From the cell containing the given text, extract its center point as (x, y) coordinate. 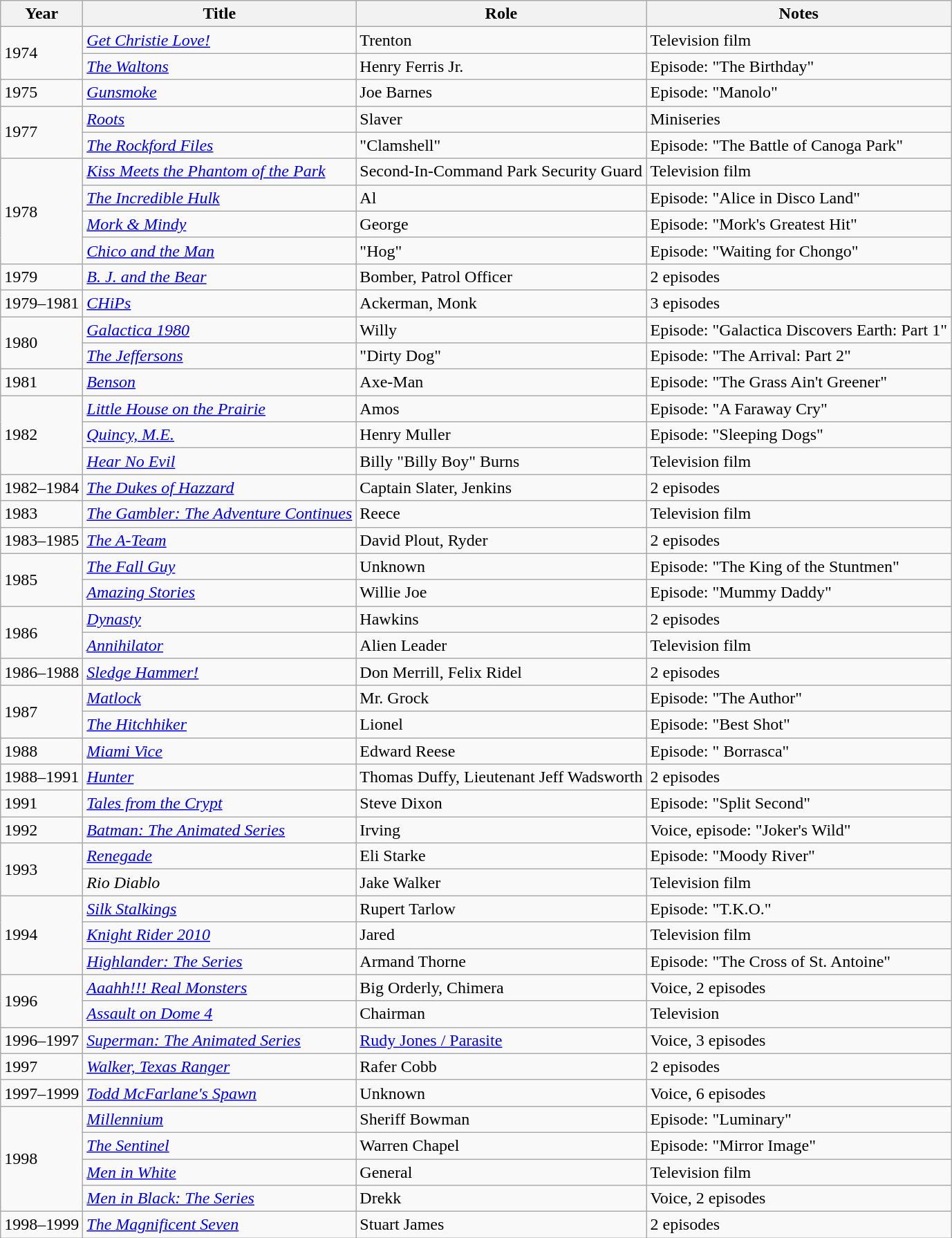
Quincy, M.E. (220, 435)
Axe-Man (501, 382)
Sledge Hammer! (220, 672)
1979–1981 (41, 303)
Rafer Cobb (501, 1066)
Episode: "Galactica Discovers Earth: Part 1" (799, 330)
Batman: The Animated Series (220, 830)
Alien Leader (501, 645)
Captain Slater, Jenkins (501, 488)
Steve Dixon (501, 804)
Men in White (220, 1172)
Mr. Grock (501, 698)
1982–1984 (41, 488)
Walker, Texas Ranger (220, 1066)
Roots (220, 119)
Highlander: The Series (220, 961)
Assault on Dome 4 (220, 1014)
The Dukes of Hazzard (220, 488)
Warren Chapel (501, 1145)
Miniseries (799, 119)
Episode: "Best Shot" (799, 724)
3 episodes (799, 303)
1992 (41, 830)
1983–1985 (41, 540)
The Jeffersons (220, 356)
Thomas Duffy, Lieutenant Jeff Wadsworth (501, 777)
1991 (41, 804)
The Waltons (220, 66)
Bomber, Patrol Officer (501, 277)
Henry Muller (501, 435)
Silk Stalkings (220, 909)
1986 (41, 632)
Miami Vice (220, 750)
Episode: "T.K.O." (799, 909)
Episode: "Manolo" (799, 93)
Lionel (501, 724)
1998–1999 (41, 1225)
Voice, episode: "Joker's Wild" (799, 830)
B. J. and the Bear (220, 277)
Kiss Meets the Phantom of the Park (220, 172)
CHiPs (220, 303)
Second-In-Command Park Security Guard (501, 172)
The Gambler: The Adventure Continues (220, 514)
Episode: "The Arrival: Part 2" (799, 356)
Trenton (501, 40)
1982 (41, 435)
Episode: "The Grass Ain't Greener" (799, 382)
Little House on the Prairie (220, 409)
Rio Diablo (220, 883)
Drekk (501, 1199)
1998 (41, 1158)
Episode: "Mirror Image" (799, 1145)
Edward Reese (501, 750)
Men in Black: The Series (220, 1199)
Amazing Stories (220, 593)
Get Christie Love! (220, 40)
1993 (41, 869)
George (501, 224)
Dynasty (220, 619)
Aaahh!!! Real Monsters (220, 988)
David Plout, Ryder (501, 540)
Knight Rider 2010 (220, 935)
Role (501, 14)
Episode: " Borrasca" (799, 750)
"Clamshell" (501, 145)
The Incredible Hulk (220, 198)
The Fall Guy (220, 566)
Henry Ferris Jr. (501, 66)
1980 (41, 343)
Episode: "A Faraway Cry" (799, 409)
1981 (41, 382)
1988–1991 (41, 777)
Amos (501, 409)
1987 (41, 711)
1985 (41, 580)
Millennium (220, 1119)
"Hog" (501, 250)
The Rockford Files (220, 145)
Television (799, 1014)
Galactica 1980 (220, 330)
1975 (41, 93)
Episode: "Alice in Disco Land" (799, 198)
Ackerman, Monk (501, 303)
Annihilator (220, 645)
1996–1997 (41, 1040)
Irving (501, 830)
The Hitchhiker (220, 724)
1974 (41, 53)
Episode: "Luminary" (799, 1119)
Episode: "Moody River" (799, 856)
Stuart James (501, 1225)
Episode: "Sleeping Dogs" (799, 435)
Episode: "The Cross of St. Antoine" (799, 961)
Hear No Evil (220, 461)
Matlock (220, 698)
Chico and the Man (220, 250)
Al (501, 198)
Slaver (501, 119)
Episode: "The Author" (799, 698)
1996 (41, 1001)
1983 (41, 514)
Episode: "Mork's Greatest Hit" (799, 224)
Episode: "Mummy Daddy" (799, 593)
Superman: The Animated Series (220, 1040)
Rudy Jones / Parasite (501, 1040)
Reece (501, 514)
Willy (501, 330)
1978 (41, 211)
Billy "Billy Boy" Burns (501, 461)
1988 (41, 750)
1994 (41, 935)
Episode: "The Birthday" (799, 66)
Renegade (220, 856)
Mork & Mindy (220, 224)
Episode: "Waiting for Chongo" (799, 250)
The Magnificent Seven (220, 1225)
"Dirty Dog" (501, 356)
Armand Thorne (501, 961)
Chairman (501, 1014)
Willie Joe (501, 593)
Voice, 6 episodes (799, 1093)
Gunsmoke (220, 93)
Rupert Tarlow (501, 909)
Voice, 3 episodes (799, 1040)
Don Merrill, Felix Ridel (501, 672)
Jake Walker (501, 883)
Year (41, 14)
Hawkins (501, 619)
The Sentinel (220, 1145)
Jared (501, 935)
Todd McFarlane's Spawn (220, 1093)
Big Orderly, Chimera (501, 988)
1997 (41, 1066)
Notes (799, 14)
1977 (41, 132)
General (501, 1172)
1979 (41, 277)
Episode: "The Battle of Canoga Park" (799, 145)
Joe Barnes (501, 93)
The A-Team (220, 540)
Sheriff Bowman (501, 1119)
1986–1988 (41, 672)
1997–1999 (41, 1093)
Eli Starke (501, 856)
Tales from the Crypt (220, 804)
Episode: "Split Second" (799, 804)
Benson (220, 382)
Hunter (220, 777)
Title (220, 14)
Episode: "The King of the Stuntmen" (799, 566)
